Provide the (x, y) coordinate of the cell's center where the given text is located.  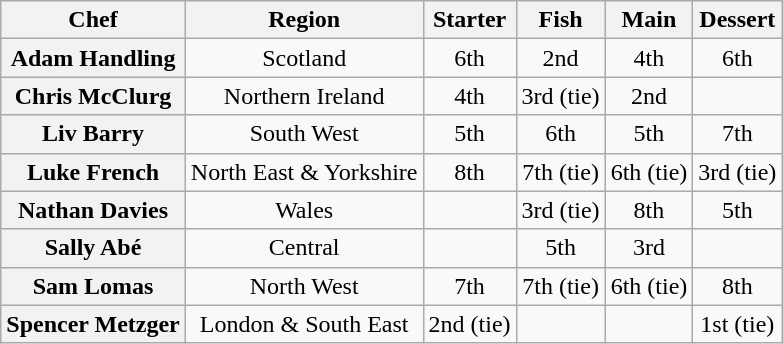
Main (649, 20)
2nd (tie) (470, 324)
Luke French (94, 172)
Liv Barry (94, 134)
Adam Handling (94, 58)
Fish (560, 20)
Northern Ireland (304, 96)
North East & Yorkshire (304, 172)
Chris McClurg (94, 96)
Sam Lomas (94, 286)
South West (304, 134)
Scotland (304, 58)
London & South East (304, 324)
Nathan Davies (94, 210)
Central (304, 248)
Region (304, 20)
Sally Abé (94, 248)
Dessert (738, 20)
Chef (94, 20)
3rd (649, 248)
Spencer Metzger (94, 324)
North West (304, 286)
1st (tie) (738, 324)
Starter (470, 20)
Wales (304, 210)
